Scan for the cell matching the given text and deliver its [x, y] coordinate at center. 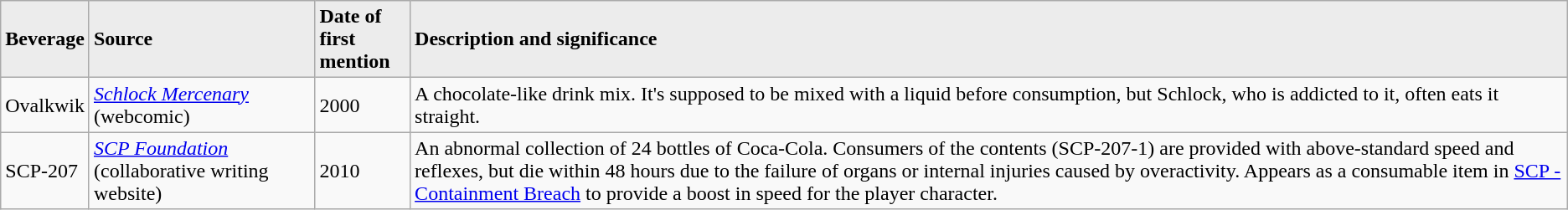
Beverage [45, 39]
2000 [363, 105]
Source [202, 39]
SCP Foundation (collaborative writing website) [202, 171]
Date offirst mention [363, 39]
2010 [363, 171]
Ovalkwik [45, 105]
Description and significance [989, 39]
Schlock Mercenary (webcomic) [202, 105]
SCP-207 [45, 171]
A chocolate-like drink mix. It's supposed to be mixed with a liquid before consumption, but Schlock, who is addicted to it, often eats it straight. [989, 105]
